Provide the [x, y] coordinate of the cell's center where the given text is located.  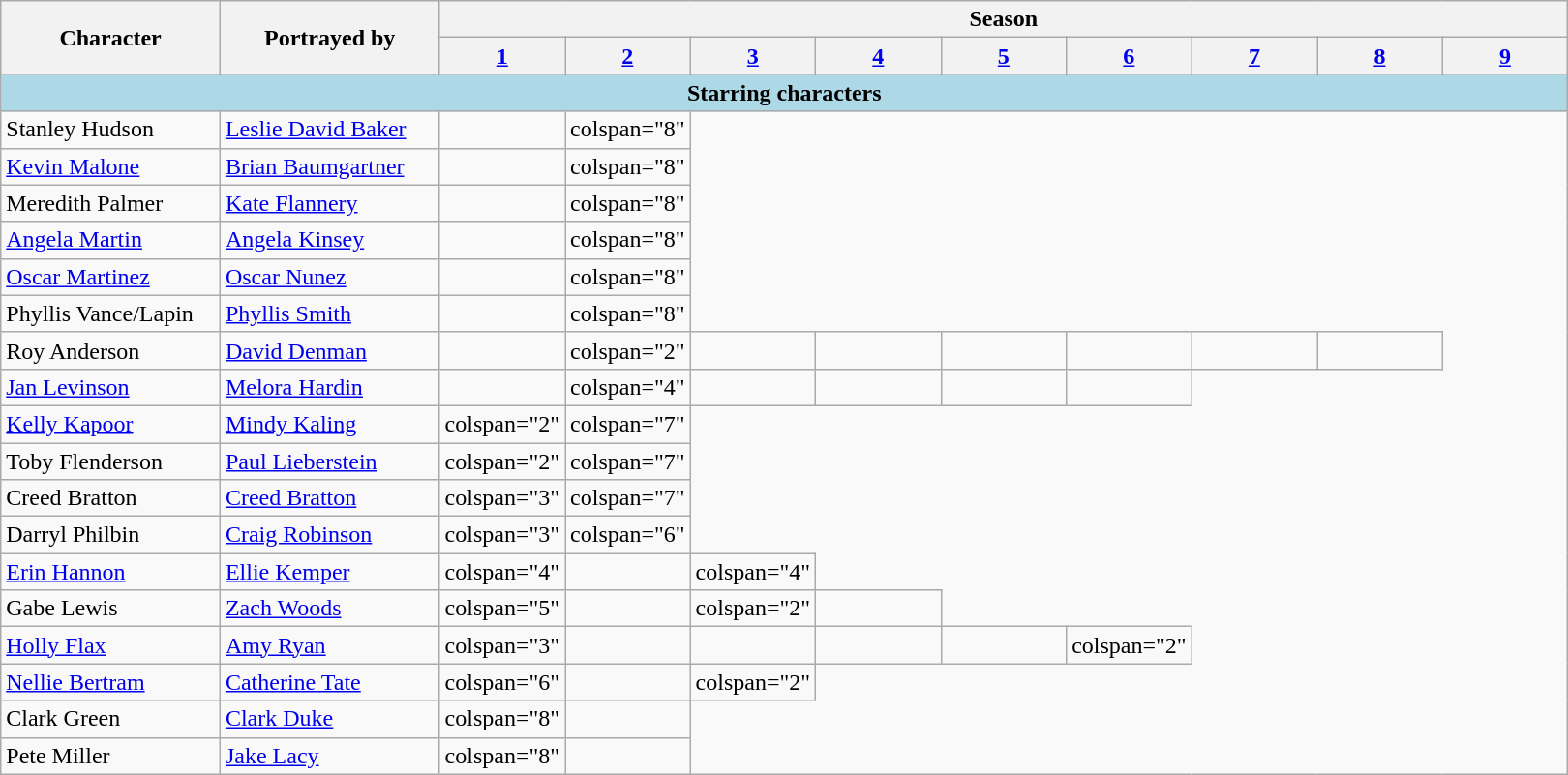
Melora Hardin [329, 387]
Pete Miller [110, 756]
9 [1505, 56]
Erin Hannon [110, 572]
Kevin Malone [110, 166]
Oscar Nunez [329, 277]
Clark Green [110, 719]
Paul Lieberstein [329, 462]
Stanley Hudson [110, 130]
Catherine Tate [329, 682]
Gabe Lewis [110, 609]
Roy Anderson [110, 350]
Kelly Kapoor [110, 424]
4 [879, 56]
Toby Flenderson [110, 462]
Darryl Philbin [110, 535]
Angela Kinsey [329, 240]
Portrayed by [329, 38]
David Denman [329, 350]
Meredith Palmer [110, 203]
Jan Levinson [110, 387]
Ellie Kemper [329, 572]
Leslie David Baker [329, 130]
Craig Robinson [329, 535]
2 [628, 56]
Angela Martin [110, 240]
1 [502, 56]
Phyllis Smith [329, 313]
Clark Duke [329, 719]
Phyllis Vance/Lapin [110, 313]
Holly Flax [110, 645]
Kate Flannery [329, 203]
Oscar Martinez [110, 277]
Zach Woods [329, 609]
5 [1004, 56]
Character [110, 38]
6 [1130, 56]
Jake Lacy [329, 756]
Mindy Kaling [329, 424]
Season [1004, 19]
Nellie Bertram [110, 682]
8 [1380, 56]
3 [753, 56]
colspan="5" [502, 609]
7 [1254, 56]
Brian Baumgartner [329, 166]
Starring characters [784, 93]
Amy Ryan [329, 645]
